Identify which cell holds the provided text, then report its [x, y] central coordinate. 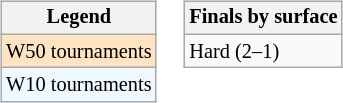
W50 tournaments [78, 51]
Hard (2–1) [263, 51]
Finals by surface [263, 18]
Legend [78, 18]
W10 tournaments [78, 85]
